Return (X, Y) of the center of cell containing provided text 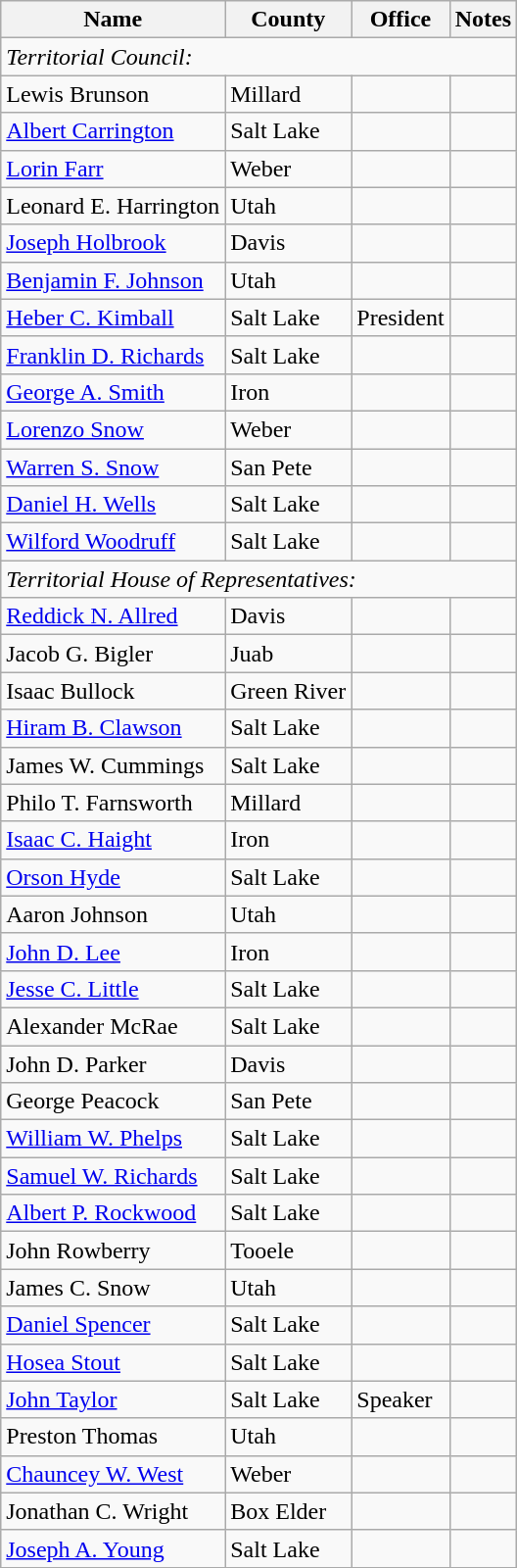
Lewis Brunson (114, 94)
Name (114, 20)
George Peacock (114, 1102)
Joseph Holbrook (114, 243)
Isaac C. Haight (114, 840)
Territorial Council: (258, 57)
Albert P. Rockwood (114, 1213)
Juab (288, 654)
Hosea Stout (114, 1362)
Reddick N. Allred (114, 616)
Tooele (288, 1250)
Box Elder (288, 1511)
Territorial House of Representatives: (258, 579)
Daniel H. Wells (114, 505)
Notes (483, 20)
Preston Thomas (114, 1437)
Speaker (400, 1399)
Leonard E. Harrington (114, 206)
Chauncey W. West (114, 1474)
Isaac Bullock (114, 691)
President (400, 318)
John D. Parker (114, 1063)
Wilford Woodruff (114, 542)
James W. Cummings (114, 765)
Samuel W. Richards (114, 1176)
Lorenzo Snow (114, 429)
Heber C. Kimball (114, 318)
John Rowberry (114, 1250)
Lorin Farr (114, 169)
Jonathan C. Wright (114, 1511)
Hiram B. Clawson (114, 728)
George A. Smith (114, 392)
Benjamin F. Johnson (114, 280)
Orson Hyde (114, 877)
William W. Phelps (114, 1139)
John D. Lee (114, 952)
Albert Carrington (114, 131)
Office (400, 20)
Alexander McRae (114, 1026)
John Taylor (114, 1399)
Aaron Johnson (114, 914)
Jacob G. Bigler (114, 654)
Joseph A. Young (114, 1548)
James C. Snow (114, 1288)
Franklin D. Richards (114, 355)
Philo T. Farnsworth (114, 803)
Jesse C. Little (114, 989)
Warren S. Snow (114, 467)
Green River (288, 691)
County (288, 20)
Daniel Spencer (114, 1325)
